Search for the cell housing the specified text and yield its (X, Y) center coordinate. 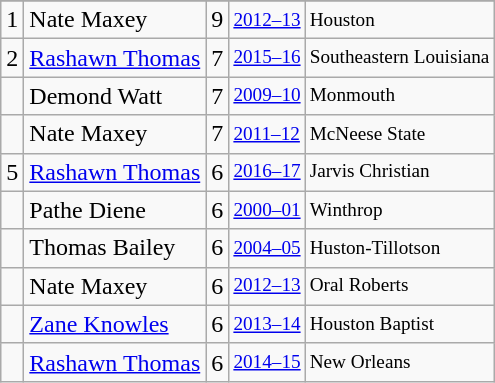
2013–14 (267, 324)
2004–05 (267, 248)
2016–17 (267, 172)
9 (218, 20)
2015–16 (267, 58)
Demond Watt (115, 96)
Jarvis Christian (400, 172)
Zane Knowles (115, 324)
Thomas Bailey (115, 248)
2011–12 (267, 134)
5 (12, 172)
Oral Roberts (400, 286)
Houston Baptist (400, 324)
2009–10 (267, 96)
2014–15 (267, 362)
Southeastern Louisiana (400, 58)
Winthrop (400, 210)
Huston-Tillotson (400, 248)
New Orleans (400, 362)
1 (12, 20)
Houston (400, 20)
Monmouth (400, 96)
2000–01 (267, 210)
McNeese State (400, 134)
2 (12, 58)
Pathe Diene (115, 210)
